Locate the cell with the specified text and output its [X, Y] center coordinate. 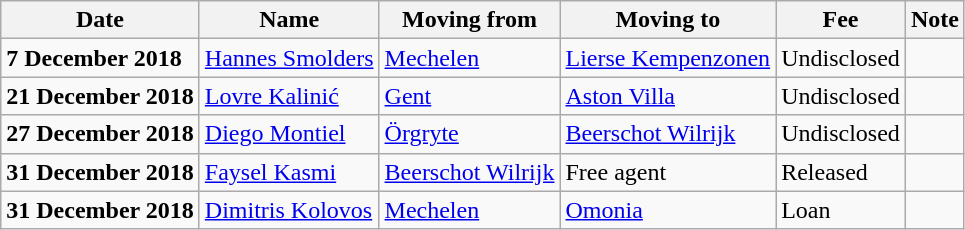
Dimitris Kolovos [289, 210]
Omonia [668, 210]
Note [934, 20]
Lovre Kalinić [289, 96]
Moving from [470, 20]
Lierse Kempenzonen [668, 58]
Fee [841, 20]
27 December 2018 [100, 134]
7 December 2018 [100, 58]
Diego Montiel [289, 134]
Hannes Smolders [289, 58]
Faysel Kasmi [289, 172]
Gent [470, 96]
21 December 2018 [100, 96]
Name [289, 20]
Moving to [668, 20]
Released [841, 172]
Free agent [668, 172]
Örgryte [470, 134]
Date [100, 20]
Aston Villa [668, 96]
Loan [841, 210]
